Provide the (x, y) coordinate of the cell's center where the given text is located.  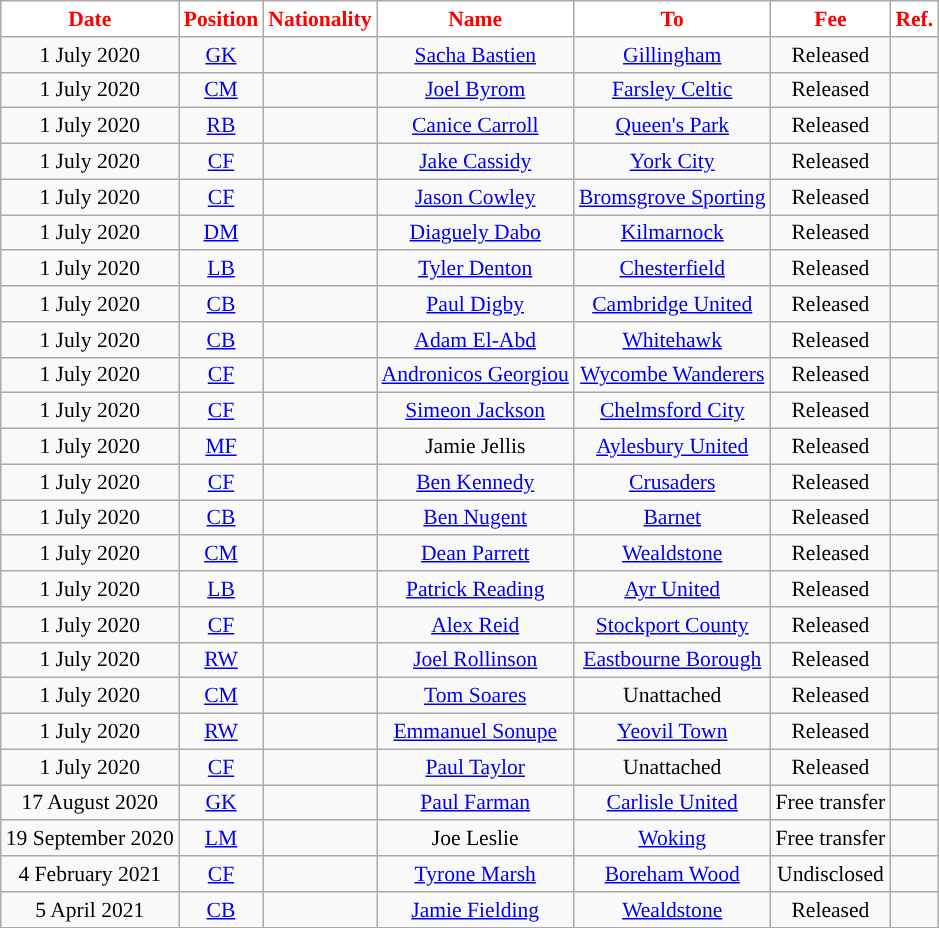
Jason Cowley (476, 197)
Bromsgrove Sporting (672, 197)
Jake Cassidy (476, 162)
Woking (672, 839)
Position (221, 19)
Paul Digby (476, 304)
5 April 2021 (90, 910)
Queen's Park (672, 126)
Undisclosed (831, 874)
Sacha Bastien (476, 55)
Carlisle United (672, 803)
MF (221, 447)
Nationality (320, 19)
Ben Nugent (476, 518)
To (672, 19)
Adam El-Abd (476, 340)
Eastbourne Borough (672, 660)
DM (221, 233)
Stockport County (672, 625)
Alex Reid (476, 625)
Name (476, 19)
Dean Parrett (476, 554)
Ben Kennedy (476, 482)
Fee (831, 19)
Wycombe Wanderers (672, 375)
Paul Farman (476, 803)
17 August 2020 (90, 803)
Ref. (914, 19)
Crusaders (672, 482)
Canice Carroll (476, 126)
Aylesbury United (672, 447)
Tyler Denton (476, 269)
Tyrone Marsh (476, 874)
Tom Soares (476, 696)
Jamie Fielding (476, 910)
Emmanuel Sonupe (476, 732)
Yeovil Town (672, 732)
Diaguely Dabo (476, 233)
Farsley Celtic (672, 90)
Andronicos Georgiou (476, 375)
Chesterfield (672, 269)
Joe Leslie (476, 839)
Boreham Wood (672, 874)
Patrick Reading (476, 589)
Gillingham (672, 55)
Joel Rollinson (476, 660)
Joel Byrom (476, 90)
Ayr United (672, 589)
Barnet (672, 518)
RB (221, 126)
Whitehawk (672, 340)
4 February 2021 (90, 874)
Kilmarnock (672, 233)
LM (221, 839)
Simeon Jackson (476, 411)
Cambridge United (672, 304)
Chelmsford City (672, 411)
Date (90, 19)
19 September 2020 (90, 839)
York City (672, 162)
Jamie Jellis (476, 447)
Paul Taylor (476, 767)
